Return the (X, Y) coordinate for the center point of the cell that contains the specified text.  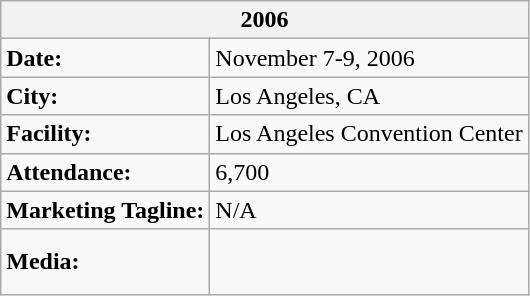
6,700 (369, 172)
City: (106, 96)
Attendance: (106, 172)
N/A (369, 210)
Marketing Tagline: (106, 210)
Los Angeles Convention Center (369, 134)
Media: (106, 262)
November 7-9, 2006 (369, 58)
Date: (106, 58)
Facility: (106, 134)
2006 (264, 20)
Los Angeles, CA (369, 96)
